Output the [x, y] coordinate of the center of the cell containing the given text.  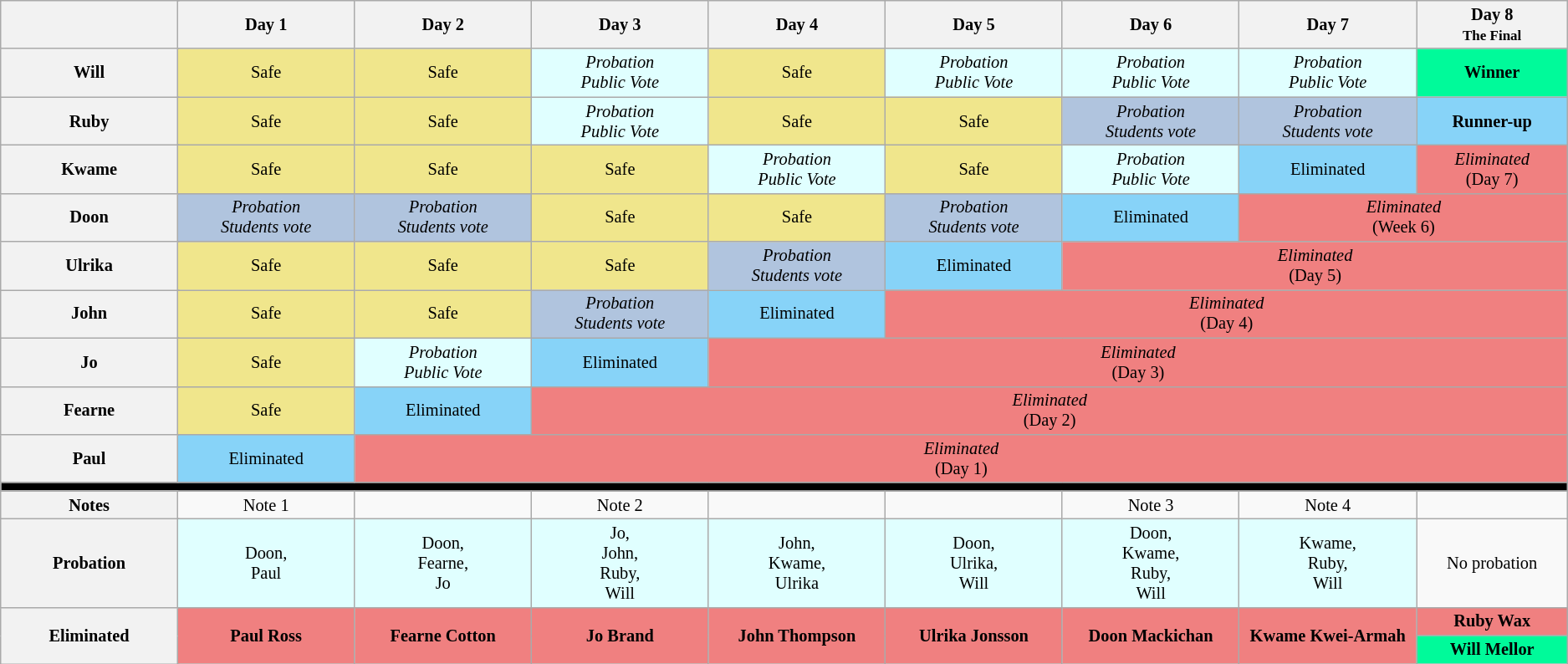
Day 7 [1328, 24]
Doon [89, 217]
Notes [89, 505]
Doon,Fearne,Jo [443, 563]
Kwame Kwei-Armah [1328, 636]
Jo [89, 362]
No probation [1492, 563]
Eliminated (Week 6) [1403, 217]
Eliminated(Day 2) [1050, 411]
Eliminated(Day 3) [1138, 362]
Day 4 [797, 24]
Doon,Kwame,Ruby,Will [1151, 563]
Fearne [89, 411]
Ulrika Jonsson [974, 636]
Day 3 [621, 24]
Day 5 [974, 24]
Day 1 [266, 24]
Probation [89, 563]
Paul Ross [266, 636]
Note 4 [1328, 505]
Fearne Cotton [443, 636]
Day 8 The Final [1492, 24]
Eliminated(Day 4) [1227, 314]
John [89, 314]
Note 2 [621, 505]
Doon,Ulrika,Will [974, 563]
Jo Brand [621, 636]
Runner-up [1492, 121]
Doon,Paul [266, 563]
Note 3 [1151, 505]
Kwame,Ruby,Will [1328, 563]
Doon Mackichan [1151, 636]
Day 2 [443, 24]
Winner [1492, 73]
Eliminated (Day 7) [1492, 169]
Ruby [89, 121]
Eliminated(Day 1) [962, 458]
Jo,John,Ruby,Will [621, 563]
Will [89, 73]
Eliminated (Day 5) [1315, 266]
John Thompson [797, 636]
Kwame [89, 169]
Paul [89, 458]
Day 6 [1151, 24]
Note 1 [266, 505]
John,Kwame,Ulrika [797, 563]
Ruby Wax [1492, 621]
Will Mellor [1492, 650]
Ulrika [89, 266]
